Extract the [x, y] coordinate from the center of the cell holding the provided text.  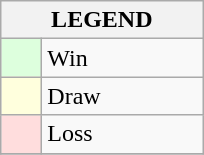
Loss [122, 134]
Win [122, 58]
Draw [122, 96]
LEGEND [102, 20]
